Output the [x, y] coordinate of the center of the cell containing the given text.  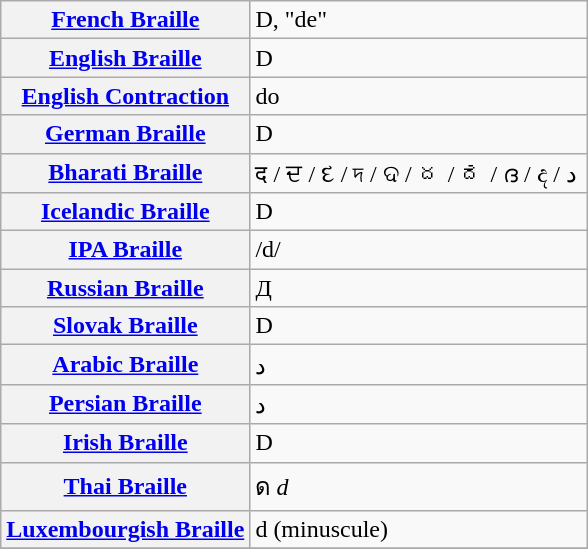
d (minuscule) [419, 530]
Persian Braille [126, 404]
Thai Braille [126, 486]
English Contraction [126, 96]
Irish Braille [126, 443]
Icelandic Braille [126, 212]
English Braille [126, 58]
Bharati Braille [126, 173]
Arabic Braille [126, 365]
Д [419, 288]
French Braille [126, 20]
do [419, 96]
Slovak Braille [126, 326]
Russian Braille [126, 288]
द / ਦ / દ / দ / ଦ / ద / ದ / ദ / ද / د ‎ [419, 173]
ด d [419, 486]
German Braille [126, 134]
D, "de" [419, 20]
/d/ [419, 250]
IPA Braille [126, 250]
Luxembourgish Braille [126, 530]
